Determine the [x, y] coordinate at the center of the cell enclosing the given text.  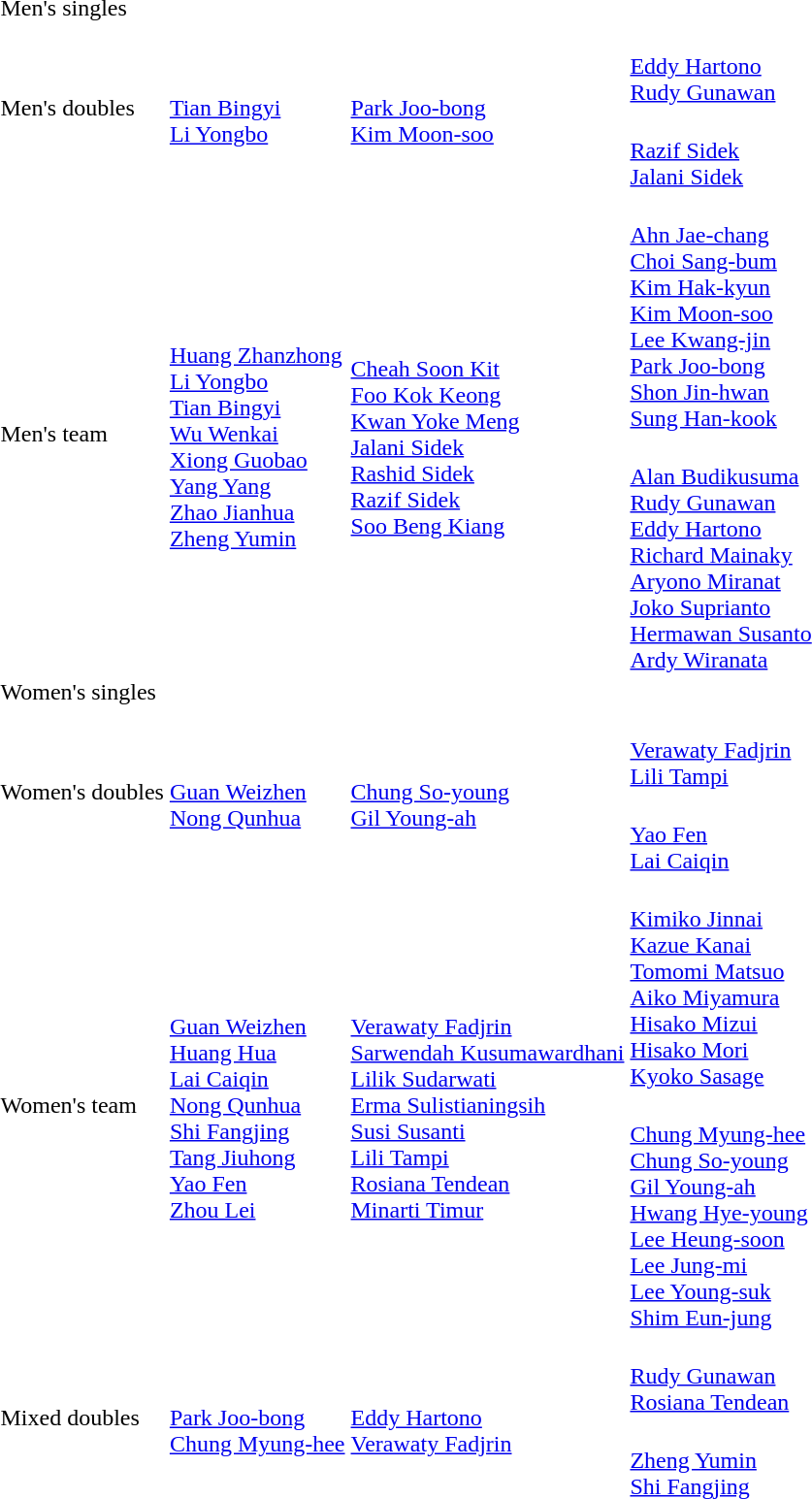
Verawaty FadjrinSarwendah KusumawardhaniLilik SudarwatiErma SulistianingsihSusi SusantiLili TampiRosiana TendeanMinarti Timur [487, 1105]
Cheah Soon KitFoo Kok KeongKwan Yoke MengJalani SidekRashid SidekRazif SidekSoo Beng Kiang [487, 435]
Chung So-youngGil Young-ah [487, 792]
Guan WeizhenHuang HuaLai CaiqinNong QunhuaShi FangjingTang JiuhongYao FenZhou Lei [257, 1105]
Huang ZhanzhongLi YongboTian BingyiWu WenkaiXiong GuobaoYang YangZhao JianhuaZheng Yumin [257, 435]
Tian BingyiLi Yongbo [257, 109]
Park Joo-bongKim Moon-soo [487, 109]
Guan WeizhenNong Qunhua [257, 792]
